Locate the cell with the specified text and output its [X, Y] center coordinate. 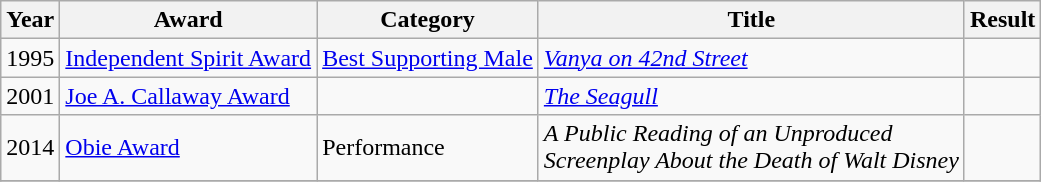
2001 [30, 96]
Vanya on 42nd Street [751, 58]
Result [1002, 20]
Year [30, 20]
Category [428, 20]
Award [188, 20]
Obie Award [188, 148]
The Seagull [751, 96]
Title [751, 20]
1995 [30, 58]
Independent Spirit Award [188, 58]
Best Supporting Male [428, 58]
Performance [428, 148]
A Public Reading of an Unproduced Screenplay About the Death of Walt Disney [751, 148]
Joe A. Callaway Award [188, 96]
2014 [30, 148]
